Detect which cell encompasses the target text, then output its (X, Y) center coordinate. 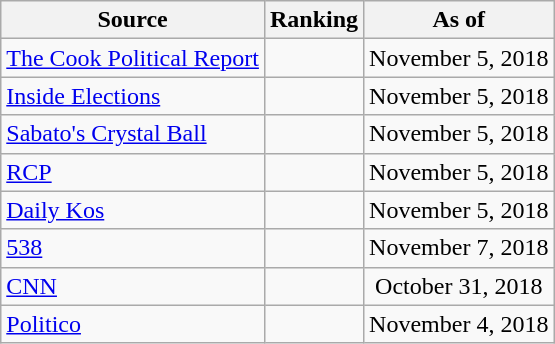
CNN (133, 286)
November 4, 2018 (459, 324)
Politico (133, 324)
October 31, 2018 (459, 286)
Ranking (314, 20)
Inside Elections (133, 96)
November 7, 2018 (459, 248)
538 (133, 248)
The Cook Political Report (133, 58)
RCP (133, 172)
Source (133, 20)
As of (459, 20)
Sabato's Crystal Ball (133, 134)
Daily Kos (133, 210)
